Return [X, Y] of the center of cell containing provided text 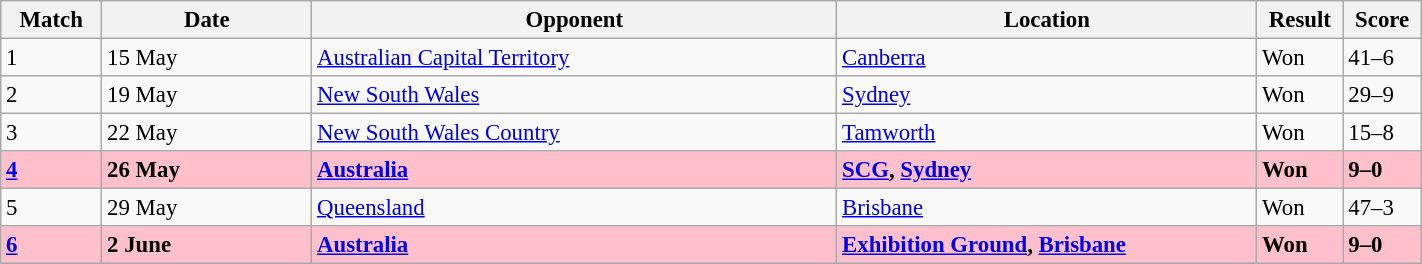
19 May [207, 95]
15–8 [1382, 133]
New South Wales Country [574, 133]
Result [1300, 20]
26 May [207, 170]
Canberra [1047, 58]
Brisbane [1047, 208]
22 May [207, 133]
Tamworth [1047, 133]
New South Wales [574, 95]
Exhibition Ground, Brisbane [1047, 245]
3 [52, 133]
Queensland [574, 208]
Score [1382, 20]
4 [52, 170]
5 [52, 208]
SCG, Sydney [1047, 170]
Sydney [1047, 95]
Australian Capital Territory [574, 58]
1 [52, 58]
6 [52, 245]
2 June [207, 245]
Match [52, 20]
2 [52, 95]
Location [1047, 20]
29–9 [1382, 95]
29 May [207, 208]
Date [207, 20]
Opponent [574, 20]
47–3 [1382, 208]
41–6 [1382, 58]
15 May [207, 58]
